Find where the given text appears and provide that cell's center as [x, y] coordinate. 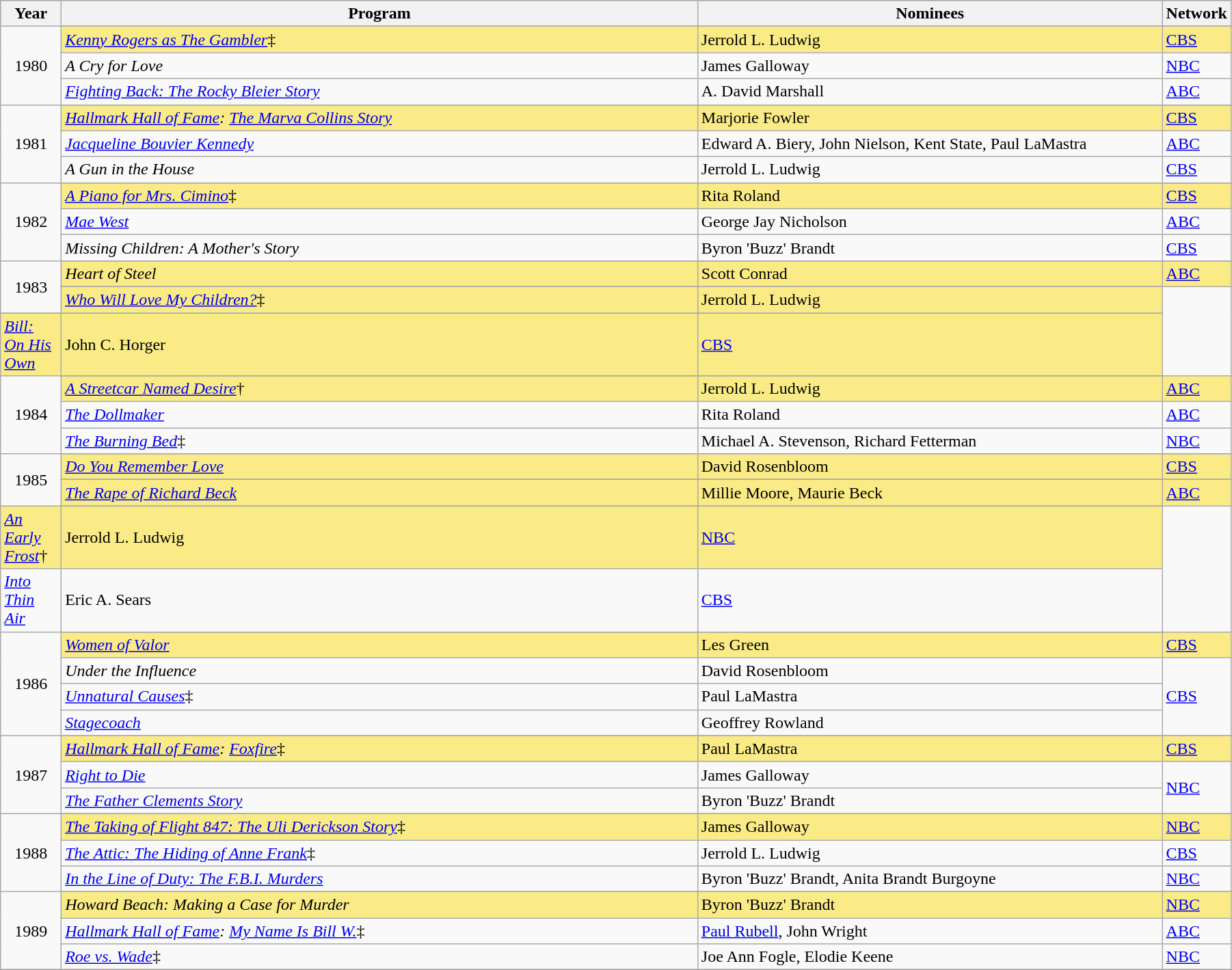
Year [31, 14]
Kenny Rogers as The Gambler‡ [380, 40]
Edward A. Biery, John Nielson, Kent State, Paul LaMastra [930, 144]
Missing Children: A Mother's Story [380, 247]
Michael A. Stevenson, Richard Fetterman [930, 441]
Under the Influence [380, 671]
1985 [31, 480]
Nominees [930, 14]
Geoffrey Rowland [930, 723]
Jacqueline Bouvier Kennedy [380, 144]
Into Thin Air [31, 600]
Byron 'Buzz' Brandt, Anita Brandt Burgoyne [930, 879]
Scott Conrad [930, 273]
Who Will Love My Children?‡ [380, 299]
1983 [31, 286]
Right to Die [380, 774]
1980 [31, 66]
Network [1196, 14]
1984 [31, 415]
The Rape of Richard Beck [380, 493]
Women of Valor [380, 645]
Hallmark Hall of Fame: The Marva Collins Story [380, 118]
Do You Remember Love [380, 467]
In the Line of Duty: The F.B.I. Murders [380, 879]
George Jay Nicholson [930, 221]
Unnatural Causes‡ [380, 697]
Roe vs. Wade‡ [380, 957]
A Cry for Love [380, 66]
Heart of Steel [380, 273]
The Taking of Flight 847: The Uli Derickson Story‡ [380, 826]
Paul Rubell, John Wright [930, 931]
1987 [31, 774]
1982 [31, 221]
The Burning Bed‡ [380, 441]
1988 [31, 852]
Stagecoach [380, 723]
Program [380, 14]
Marjorie Fowler [930, 118]
Eric A. Sears [380, 600]
Mae West [380, 221]
Hallmark Hall of Fame: Foxfire‡ [380, 749]
A Gun in the House [380, 170]
A Piano for Mrs. Cimino‡ [380, 196]
John C. Horger [380, 345]
1981 [31, 144]
The Father Clements Story [380, 800]
The Attic: The Hiding of Anne Frank‡ [380, 852]
An Early Frost† [31, 537]
The Dollmaker [380, 415]
A Streetcar Named Desire† [380, 389]
1986 [31, 684]
A. David Marshall [930, 92]
Millie Moore, Maurie Beck [930, 493]
Hallmark Hall of Fame: My Name Is Bill W.‡ [380, 931]
Bill: On His Own [31, 345]
Joe Ann Fogle, Elodie Keene [930, 957]
Les Green [930, 645]
1989 [31, 931]
Howard Beach: Making a Case for Murder [380, 905]
Fighting Back: The Rocky Bleier Story [380, 92]
